For the text-containing cell, return its midpoint in [X, Y] coordinate format. 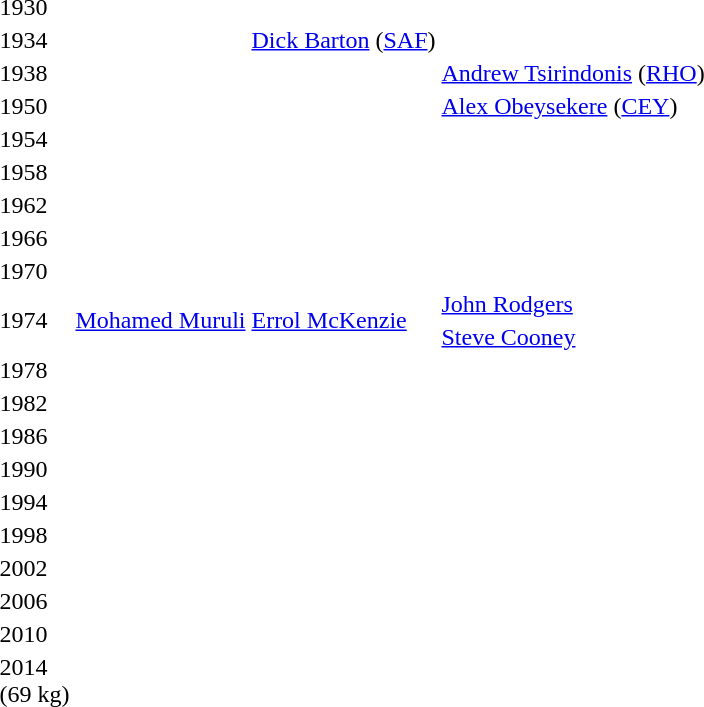
Errol McKenzie [344, 320]
Mohamed Muruli [160, 320]
Dick Barton (SAF) [344, 40]
